Return the [x, y] coordinate for the center point of the cell that contains the specified text.  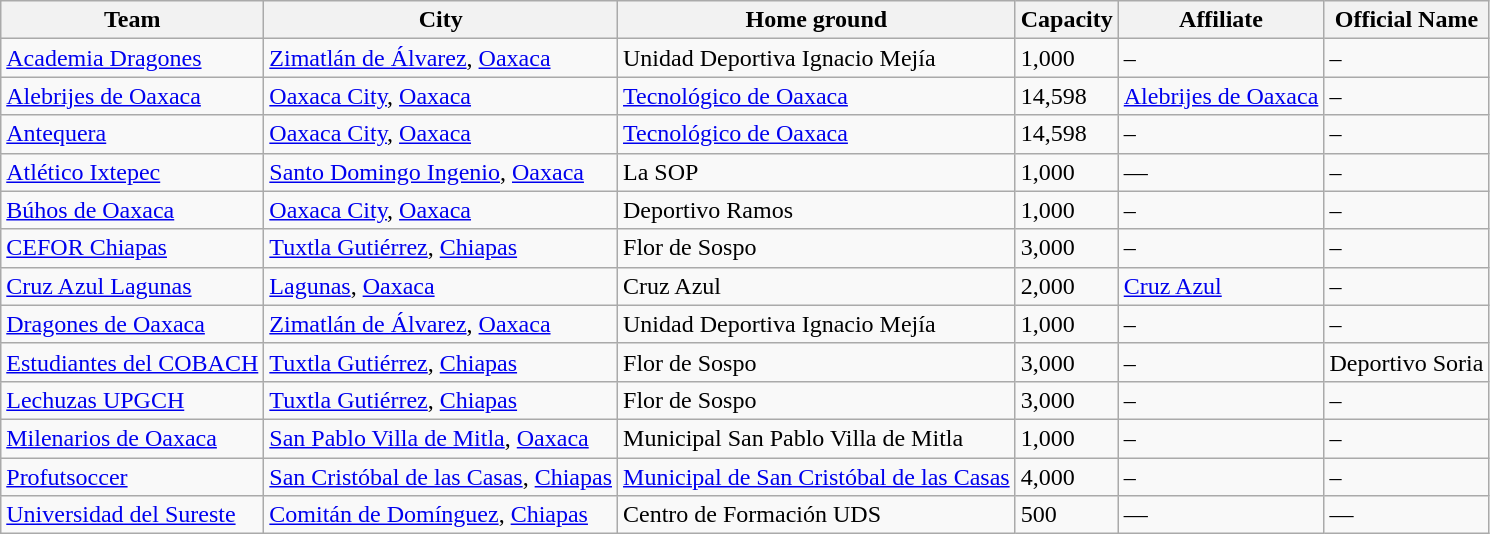
Home ground [817, 20]
San Pablo Villa de Mitla, Oaxaca [441, 438]
Cruz Azul Lagunas [132, 286]
Atlético Ixtepec [132, 172]
Centro de Formación UDS [817, 515]
Academia Dragones [132, 58]
San Cristóbal de las Casas, Chiapas [441, 477]
Búhos de Oaxaca [132, 210]
Estudiantes del COBACH [132, 362]
Municipal San Pablo Villa de Mitla [817, 438]
City [441, 20]
Team [132, 20]
Dragones de Oaxaca [132, 324]
Milenarios de Oaxaca [132, 438]
La SOP [817, 172]
Profutsoccer [132, 477]
500 [1066, 515]
Deportivo Soria [1406, 362]
Santo Domingo Ingenio, Oaxaca [441, 172]
Comitán de Domínguez, Chiapas [441, 515]
Lechuzas UPGCH [132, 400]
Deportivo Ramos [817, 210]
Lagunas, Oaxaca [441, 286]
4,000 [1066, 477]
CEFOR Chiapas [132, 248]
Antequera [132, 134]
Capacity [1066, 20]
Municipal de San Cristóbal de las Casas [817, 477]
Official Name [1406, 20]
Universidad del Sureste [132, 515]
2,000 [1066, 286]
Affiliate [1221, 20]
